Return (x, y) of the center of cell containing provided text 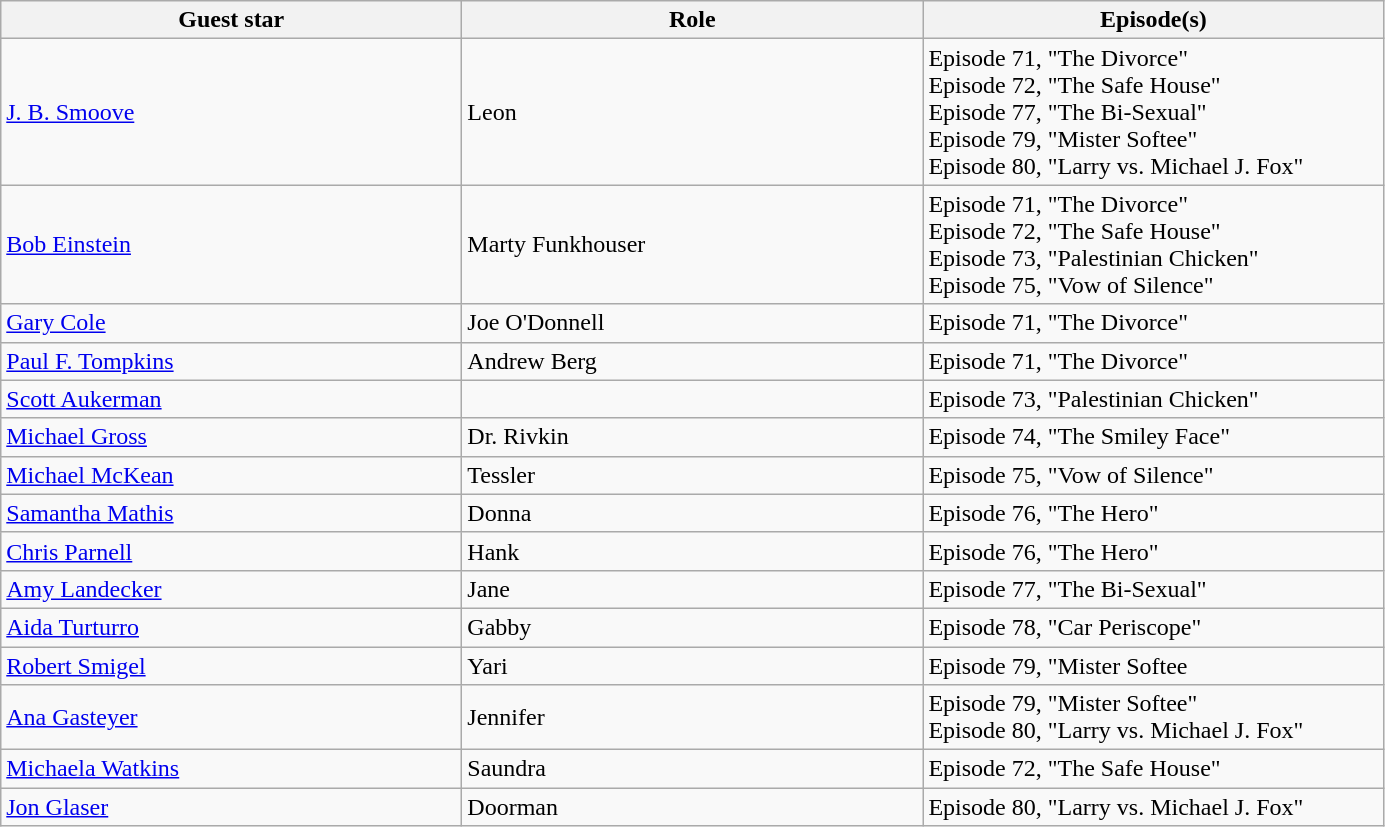
Hank (692, 551)
Aida Turturro (232, 627)
Scott Aukerman (232, 399)
Marty Funkhouser (692, 244)
Episode 74, "The Smiley Face" (1154, 437)
Dr. Rivkin (692, 437)
J. B. Smoove (232, 112)
Episode 71, "The Divorce"Episode 72, "The Safe House"Episode 77, "The Bi-Sexual"Episode 79, "Mister Softee"Episode 80, "Larry vs. Michael J. Fox" (1154, 112)
Paul F. Tompkins (232, 361)
Jennifer (692, 718)
Leon (692, 112)
Episode 80, "Larry vs. Michael J. Fox" (1154, 807)
Gabby (692, 627)
Donna (692, 513)
Bob Einstein (232, 244)
Joe O'Donnell (692, 323)
Jon Glaser (232, 807)
Episode 73, "Palestinian Chicken" (1154, 399)
Amy Landecker (232, 589)
Gary Cole (232, 323)
Jane (692, 589)
Episode 71, "The Divorce"Episode 72, "The Safe House"Episode 73, "Palestinian Chicken"Episode 75, "Vow of Silence" (1154, 244)
Episode 77, "The Bi-Sexual" (1154, 589)
Michaela Watkins (232, 769)
Andrew Berg (692, 361)
Episode 79, "Mister Softee (1154, 665)
Episode 78, "Car Periscope" (1154, 627)
Episode 75, "Vow of Silence" (1154, 475)
Robert Smigel (232, 665)
Role (692, 20)
Chris Parnell (232, 551)
Tessler (692, 475)
Saundra (692, 769)
Guest star (232, 20)
Episode 72, "The Safe House" (1154, 769)
Ana Gasteyer (232, 718)
Michael Gross (232, 437)
Episode 79, "Mister Softee"Episode 80, "Larry vs. Michael J. Fox" (1154, 718)
Episode(s) (1154, 20)
Doorman (692, 807)
Samantha Mathis (232, 513)
Michael McKean (232, 475)
Yari (692, 665)
